Find where the given text appears and provide that cell's center as (x, y) coordinate. 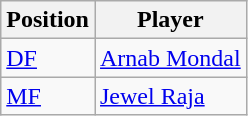
DF (48, 58)
Jewel Raja (170, 96)
Position (48, 20)
Player (170, 20)
Arnab Mondal (170, 58)
MF (48, 96)
